Return the [x, y] coordinate for the center point of the cell that contains the specified text.  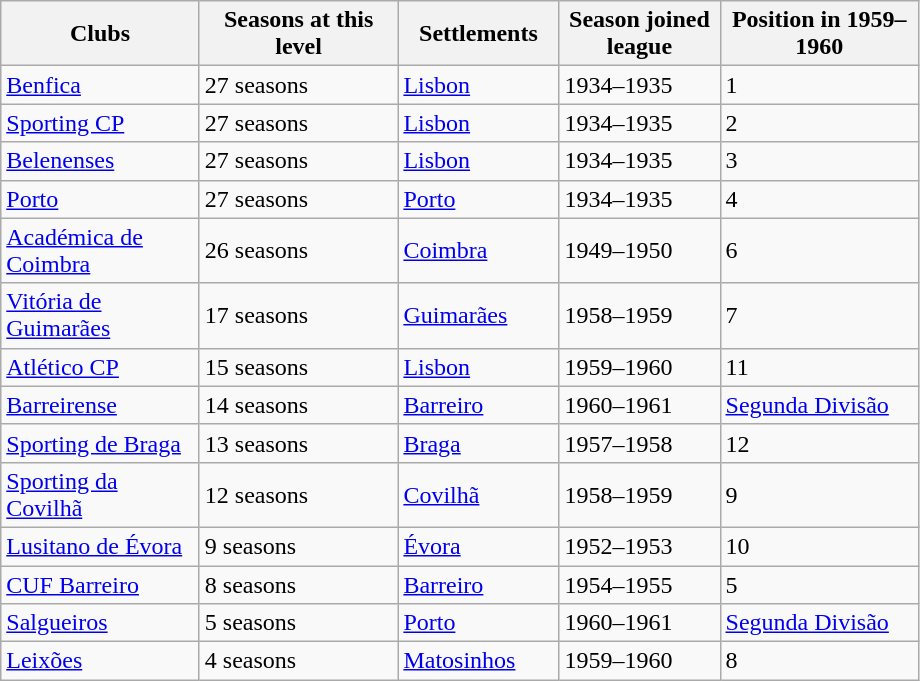
Braga [478, 443]
1949–1950 [640, 250]
12 [820, 443]
Salgueiros [100, 623]
1954–1955 [640, 585]
12 seasons [298, 494]
4 seasons [298, 661]
Lusitano de Évora [100, 546]
Sporting de Braga [100, 443]
1 [820, 85]
3 [820, 161]
13 seasons [298, 443]
Vitória de Guimarães [100, 316]
Settlements [478, 34]
2 [820, 123]
Évora [478, 546]
9 [820, 494]
Guimarães [478, 316]
Sporting da Covilhã [100, 494]
6 [820, 250]
1952–1953 [640, 546]
7 [820, 316]
Matosinhos [478, 661]
1957–1958 [640, 443]
Coimbra [478, 250]
11 [820, 367]
Position in 1959–1960 [820, 34]
Sporting CP [100, 123]
9 seasons [298, 546]
Covilhã [478, 494]
Clubs [100, 34]
Barreirense [100, 405]
Season joined league [640, 34]
Atlético CP [100, 367]
17 seasons [298, 316]
8 [820, 661]
Belenenses [100, 161]
26 seasons [298, 250]
Leixões [100, 661]
Académica de Coimbra [100, 250]
5 seasons [298, 623]
Benfica [100, 85]
14 seasons [298, 405]
5 [820, 585]
15 seasons [298, 367]
CUF Barreiro [100, 585]
8 seasons [298, 585]
Seasons at this level [298, 34]
10 [820, 546]
4 [820, 199]
